Find where the given text appears and provide that cell's center as [x, y] coordinate. 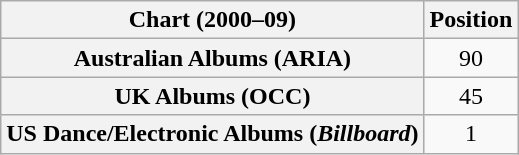
UK Albums (OCC) [212, 96]
Chart (2000–09) [212, 20]
US Dance/Electronic Albums (Billboard) [212, 134]
Position [471, 20]
1 [471, 134]
90 [471, 58]
45 [471, 96]
Australian Albums (ARIA) [212, 58]
